For the text-containing cell, return its midpoint in [x, y] coordinate format. 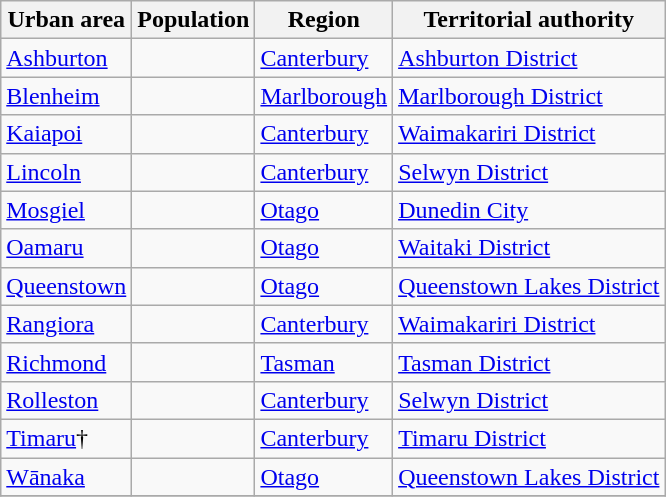
Waitaki District [529, 248]
Blenheim [66, 96]
Rolleston [66, 400]
Mosgiel [66, 210]
Region [324, 20]
Richmond [66, 362]
Rangiora [66, 324]
Timaru† [66, 438]
Marlborough [324, 96]
Tasman District [529, 362]
Marlborough District [529, 96]
Tasman [324, 362]
Territorial authority [529, 20]
Population [194, 20]
Oamaru [66, 248]
Timaru District [529, 438]
Ashburton [66, 58]
Wānaka [66, 477]
Urban area [66, 20]
Queenstown [66, 286]
Kaiapoi [66, 134]
Lincoln [66, 172]
Dunedin City [529, 210]
Ashburton District [529, 58]
